Search for the cell housing the specified text and yield its [X, Y] center coordinate. 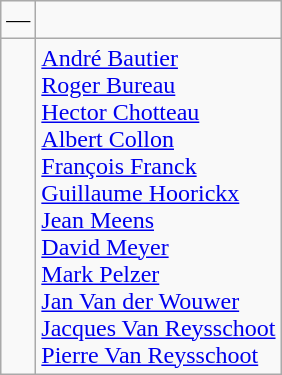
— [18, 20]
